Identify which cell holds the provided text, then report its (x, y) central coordinate. 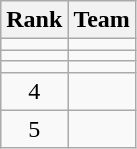
Team (102, 20)
Rank (34, 20)
4 (34, 91)
5 (34, 129)
